Identify which cell holds the provided text, then report its (x, y) central coordinate. 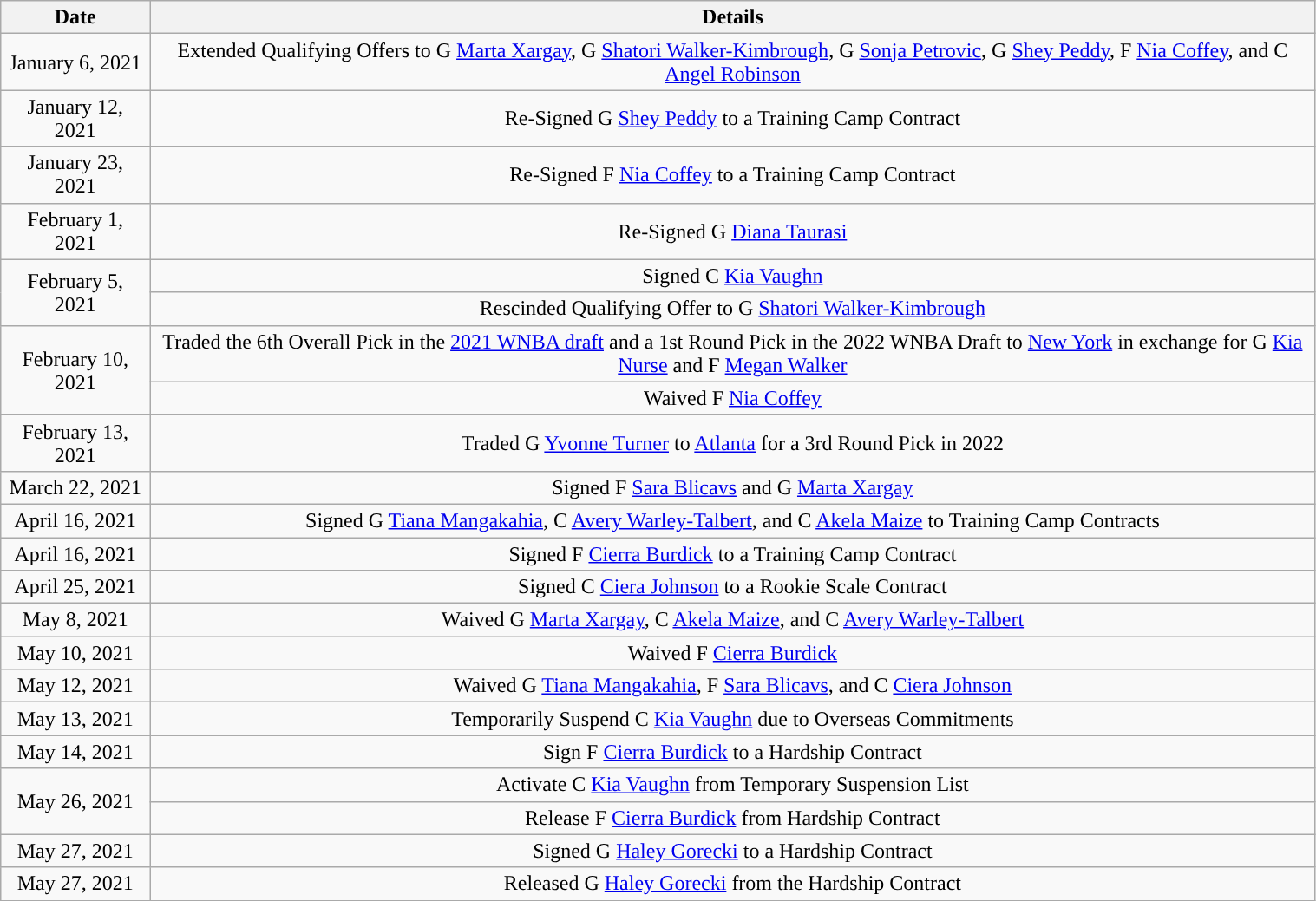
Signed F Sara Blicavs and G Marta Xargay (732, 487)
May 10, 2021 (75, 653)
Signed F Cierra Burdick to a Training Camp Contract (732, 554)
March 22, 2021 (75, 487)
January 23, 2021 (75, 175)
Released G Haley Gorecki from the Hardship Contract (732, 884)
Sign F Cierra Burdick to a Hardship Contract (732, 752)
Signed C Ciera Johnson to a Rookie Scale Contract (732, 587)
January 6, 2021 (75, 62)
Traded G Yvonne Turner to Atlanta for a 3rd Round Pick in 2022 (732, 442)
February 1, 2021 (75, 231)
May 26, 2021 (75, 801)
Waived F Nia Coffey (732, 398)
Activate C Kia Vaughn from Temporary Suspension List (732, 785)
Release F Cierra Burdick from Hardship Contract (732, 818)
Signed C Kia Vaughn (732, 276)
February 10, 2021 (75, 369)
Extended Qualifying Offers to G Marta Xargay, G Shatori Walker-Kimbrough, G Sonja Petrovic, G Shey Peddy, F Nia Coffey, and C Angel Robinson (732, 62)
May 13, 2021 (75, 719)
February 13, 2021 (75, 442)
Re-Signed G Shey Peddy to a Training Camp Contract (732, 118)
May 14, 2021 (75, 752)
Waived G Tiana Mangakahia, F Sara Blicavs, and C Ciera Johnson (732, 686)
Details (732, 17)
Date (75, 17)
Re-Signed G Diana Taurasi (732, 231)
Waived F Cierra Burdick (732, 653)
February 5, 2021 (75, 292)
Temporarily Suspend C Kia Vaughn due to Overseas Commitments (732, 719)
Signed G Tiana Mangakahia, C Avery Warley-Talbert, and C Akela Maize to Training Camp Contracts (732, 520)
May 12, 2021 (75, 686)
May 8, 2021 (75, 620)
Rescinded Qualifying Offer to G Shatori Walker-Kimbrough (732, 309)
Signed G Haley Gorecki to a Hardship Contract (732, 851)
January 12, 2021 (75, 118)
Re-Signed F Nia Coffey to a Training Camp Contract (732, 175)
Waived G Marta Xargay, C Akela Maize, and C Avery Warley-Talbert (732, 620)
April 25, 2021 (75, 587)
